Pinpoint the cell where the given text exists, returning its (X, Y) midpoint coordinate. 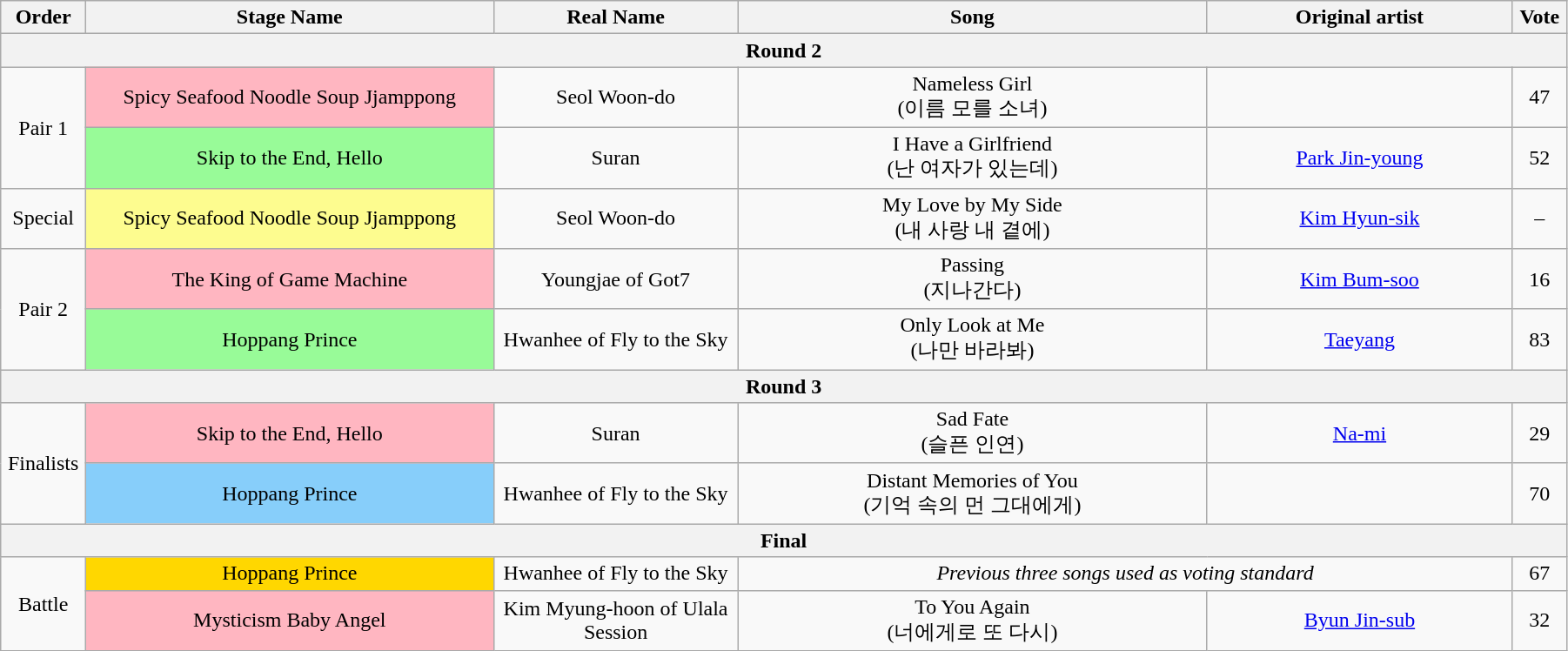
Kim Hyun-sik (1359, 218)
32 (1539, 621)
Sad Fate(슬픈 인연) (973, 433)
My Love by My Side(내 사랑 내 곁에) (973, 218)
Nameless Girl(이름 모를 소녀) (973, 97)
Original artist (1359, 17)
Youngjae of Got7 (616, 279)
83 (1539, 339)
Finalists (44, 463)
– (1539, 218)
Stage Name (290, 17)
Real Name (616, 17)
The King of Game Machine (290, 279)
Previous three songs used as voting standard (1125, 574)
52 (1539, 158)
Kim Bum-soo (1359, 279)
Vote (1539, 17)
Song (973, 17)
29 (1539, 433)
Na-mi (1359, 433)
Only Look at Me(나만 바라봐) (973, 339)
Mysticism Baby Angel (290, 621)
16 (1539, 279)
Kim Myung-hoon of Ulala Session (616, 621)
Round 2 (784, 50)
Park Jin-young (1359, 158)
Pair 2 (44, 310)
Byun Jin-sub (1359, 621)
Passing(지나간다) (973, 279)
Final (784, 540)
Pair 1 (44, 127)
47 (1539, 97)
Taeyang (1359, 339)
Distant Memories of You(기억 속의 먼 그대에게) (973, 493)
67 (1539, 574)
To You Again(너에게로 또 다시) (973, 621)
Round 3 (784, 386)
Special (44, 218)
70 (1539, 493)
Order (44, 17)
Battle (44, 604)
I Have a Girlfriend(난 여자가 있는데) (973, 158)
